For the text-containing cell, return its midpoint in [X, Y] coordinate format. 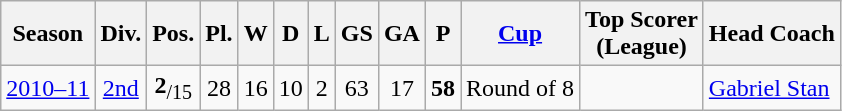
P [442, 34]
2nd [121, 88]
63 [356, 88]
10 [290, 88]
Round of 8 [520, 88]
28 [219, 88]
Head Coach [772, 34]
58 [442, 88]
2 [322, 88]
Season [48, 34]
16 [256, 88]
D [290, 34]
Gabriel Stan [772, 88]
GS [356, 34]
L [322, 34]
Top Scorer (League) [642, 34]
Pl. [219, 34]
W [256, 34]
Cup [520, 34]
Pos. [174, 34]
GA [402, 34]
2010–11 [48, 88]
Div. [121, 34]
2/15 [174, 88]
17 [402, 88]
